For the text-containing cell, return its midpoint in [x, y] coordinate format. 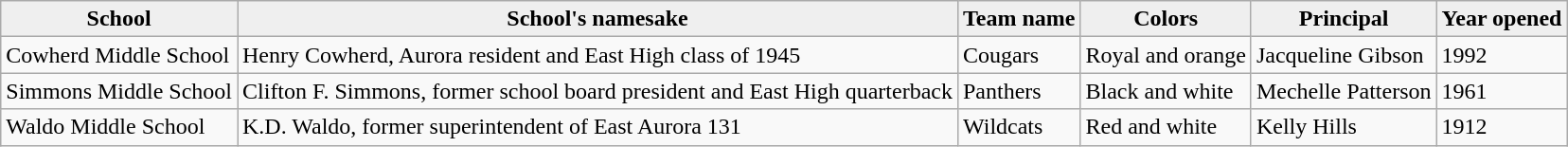
Colors [1166, 19]
Kelly Hills [1344, 127]
Red and white [1166, 127]
Team name [1019, 19]
Jacqueline Gibson [1344, 55]
1961 [1502, 91]
School's namesake [597, 19]
K.D. Waldo, former superintendent of East Aurora 131 [597, 127]
Wildcats [1019, 127]
Clifton F. Simmons, former school board president and East High quarterback [597, 91]
1912 [1502, 127]
Simmons Middle School [119, 91]
Black and white [1166, 91]
1992 [1502, 55]
Waldo Middle School [119, 127]
Year opened [1502, 19]
Cougars [1019, 55]
Royal and orange [1166, 55]
Principal [1344, 19]
Henry Cowherd, Aurora resident and East High class of 1945 [597, 55]
School [119, 19]
Mechelle Patterson [1344, 91]
Cowherd Middle School [119, 55]
Panthers [1019, 91]
